Search for the cell housing the specified text and yield its [x, y] center coordinate. 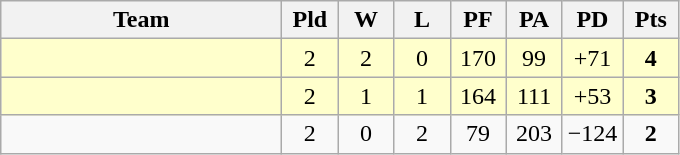
Pts [651, 20]
PA [534, 20]
Pld [310, 20]
4 [651, 58]
L [422, 20]
170 [478, 58]
99 [534, 58]
79 [478, 134]
PF [478, 20]
3 [651, 96]
+53 [592, 96]
+71 [592, 58]
111 [534, 96]
Team [142, 20]
W [366, 20]
203 [534, 134]
−124 [592, 134]
PD [592, 20]
164 [478, 96]
